For the text-containing cell, return its midpoint in (X, Y) coordinate format. 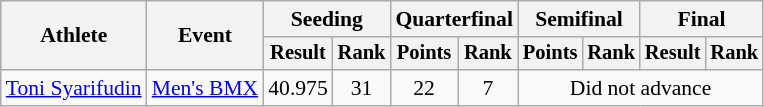
Men's BMX (206, 88)
40.975 (298, 88)
Did not advance (640, 88)
Quarterfinal (454, 19)
22 (424, 88)
Event (206, 36)
Semifinal (579, 19)
Seeding (326, 19)
31 (362, 88)
Athlete (74, 36)
7 (488, 88)
Final (702, 19)
Toni Syarifudin (74, 88)
